Scan for the cell matching the given text and deliver its [X, Y] coordinate at center. 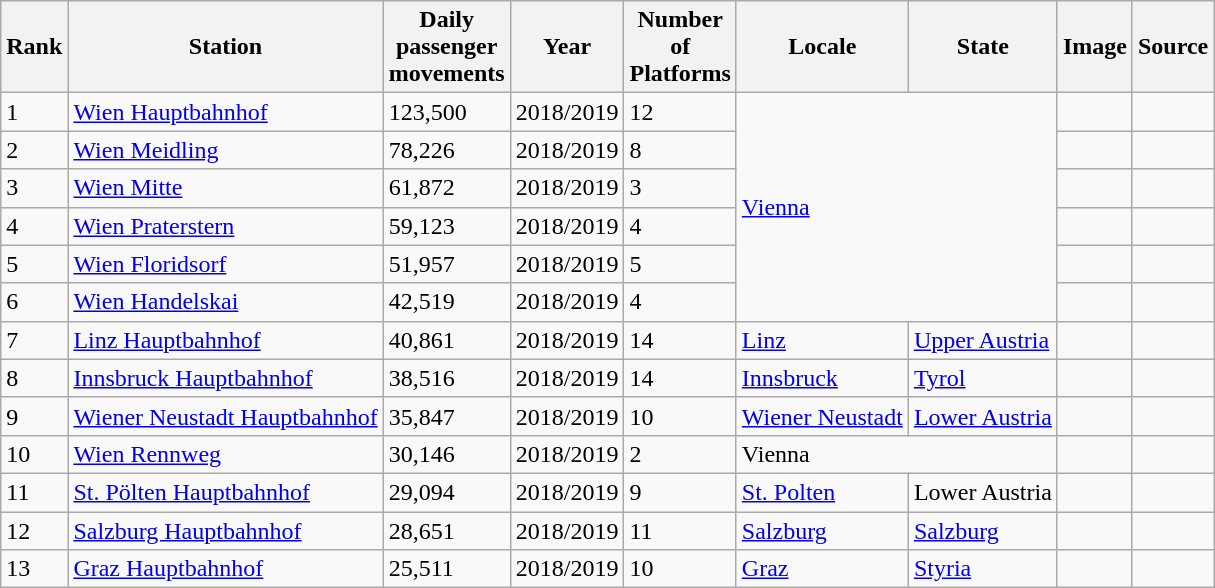
1 [34, 112]
Wien Handelskai [226, 302]
29,094 [446, 492]
59,123 [446, 226]
78,226 [446, 150]
28,651 [446, 531]
Locale [822, 47]
Station [226, 47]
Wien Praterstern [226, 226]
40,861 [446, 340]
Year [567, 47]
Styria [982, 569]
Innsbruck Hauptbahnhof [226, 378]
Graz Hauptbahnhof [226, 569]
Upper Austria [982, 340]
Wiener Neustadt [822, 416]
Wien Hauptbahnhof [226, 112]
Tyrol [982, 378]
13 [34, 569]
St. Polten [822, 492]
Image [1094, 47]
Wien Meidling [226, 150]
Wien Floridsorf [226, 264]
Linz [822, 340]
30,146 [446, 454]
6 [34, 302]
38,516 [446, 378]
Graz [822, 569]
St. Pölten Hauptbahnhof [226, 492]
123,500 [446, 112]
Wiener Neustadt Hauptbahnhof [226, 416]
Source [1172, 47]
7 [34, 340]
61,872 [446, 188]
51,957 [446, 264]
NumberofPlatforms [680, 47]
Salzburg Hauptbahnhof [226, 531]
Wien Mitte [226, 188]
42,519 [446, 302]
Rank [34, 47]
35,847 [446, 416]
State [982, 47]
Linz Hauptbahnhof [226, 340]
25,511 [446, 569]
Wien Rennweg [226, 454]
Innsbruck [822, 378]
Dailypassengermovements [446, 47]
